Pinpoint the cell where the given text exists, returning its (x, y) midpoint coordinate. 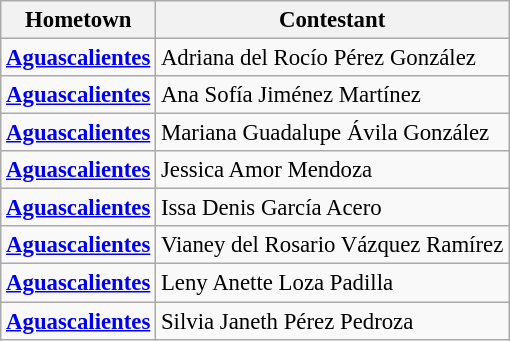
Jessica Amor Mendoza (332, 170)
Ana Sofía Jiménez Martínez (332, 95)
Issa Denis García Acero (332, 208)
Contestant (332, 20)
Mariana Guadalupe Ávila González (332, 133)
Adriana del Rocío Pérez González (332, 58)
Silvia Janeth Pérez Pedroza (332, 321)
Leny Anette Loza Padilla (332, 283)
Hometown (78, 20)
Vianey del Rosario Vázquez Ramírez (332, 245)
